Determine the (X, Y) coordinate at the center of the cell enclosing the given text.  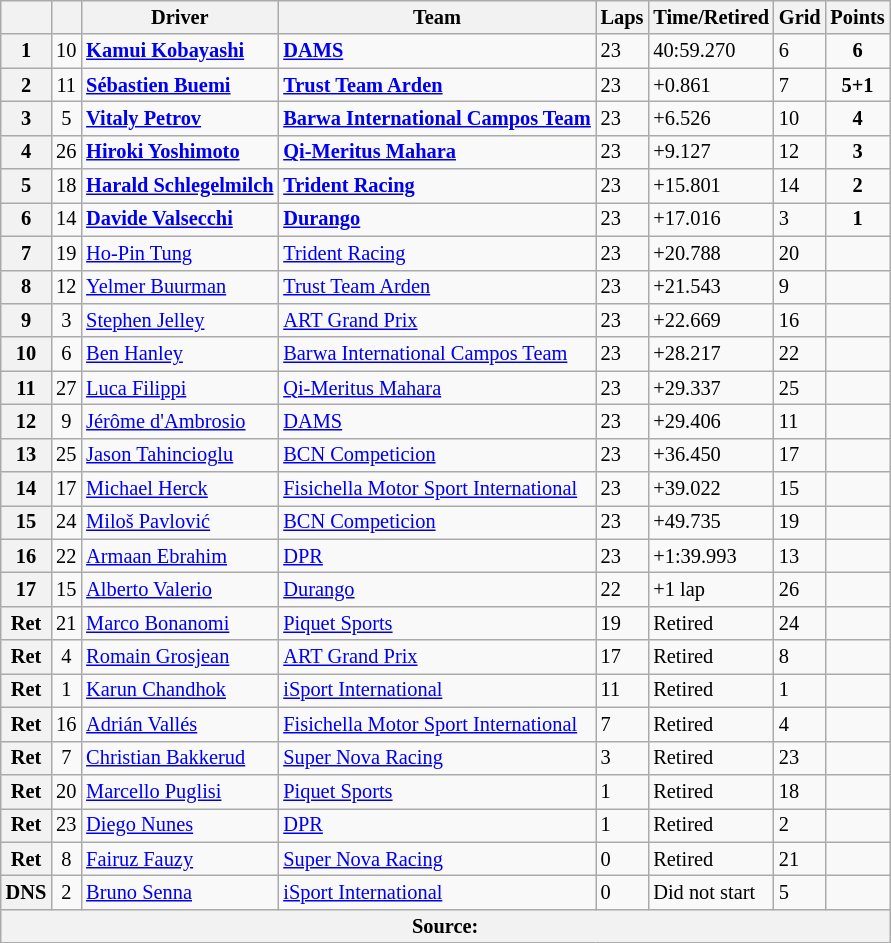
Vitaly Petrov (180, 118)
Davide Valsecchi (180, 219)
Kamui Kobayashi (180, 51)
Jérôme d'Ambrosio (180, 421)
+6.526 (711, 118)
Time/Retired (711, 17)
Luca Filippi (180, 388)
+9.127 (711, 152)
+1:39.993 (711, 556)
+29.337 (711, 388)
+20.788 (711, 253)
Stephen Jelley (180, 320)
+29.406 (711, 421)
+17.016 (711, 219)
27 (66, 388)
+39.022 (711, 489)
Laps (622, 17)
Sébastien Buemi (180, 85)
+36.450 (711, 455)
DNS (26, 892)
Grid (800, 17)
Armaan Ebrahim (180, 556)
Adrián Vallés (180, 724)
Harald Schlegelmilch (180, 186)
Alberto Valerio (180, 589)
Did not start (711, 892)
Hiroki Yoshimoto (180, 152)
Miloš Pavlović (180, 522)
Marco Bonanomi (180, 623)
+22.669 (711, 320)
+49.735 (711, 522)
+0.861 (711, 85)
Ho-Pin Tung (180, 253)
+28.217 (711, 354)
Karun Chandhok (180, 690)
5+1 (858, 85)
+21.543 (711, 287)
+15.801 (711, 186)
Driver (180, 17)
+1 lap (711, 589)
Team (436, 17)
Yelmer Buurman (180, 287)
Diego Nunes (180, 825)
Marcello Puglisi (180, 791)
Romain Grosjean (180, 657)
Christian Bakkerud (180, 758)
40:59.270 (711, 51)
Jason Tahincioglu (180, 455)
Bruno Senna (180, 892)
Source: (446, 926)
Points (858, 17)
Ben Hanley (180, 354)
Michael Herck (180, 489)
Fairuz Fauzy (180, 859)
